For the text-containing cell, return its midpoint in (x, y) coordinate format. 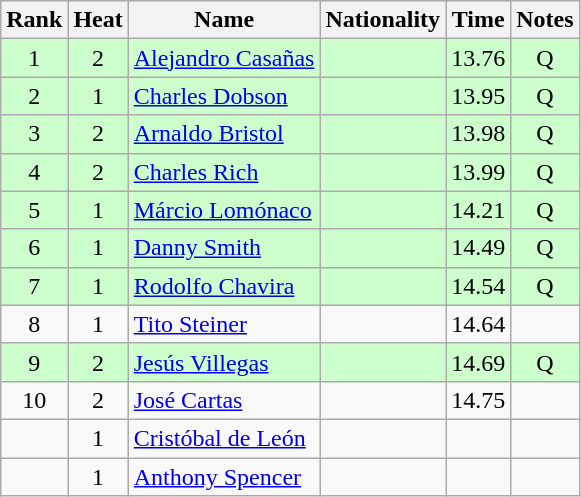
Alejandro Casañas (224, 58)
14.69 (478, 362)
Márcio Lomónaco (224, 210)
14.75 (478, 400)
Heat (98, 20)
10 (34, 400)
Cristóbal de León (224, 438)
Tito Steiner (224, 324)
José Cartas (224, 400)
6 (34, 248)
Rank (34, 20)
Charles Rich (224, 172)
Jesús Villegas (224, 362)
Danny Smith (224, 248)
7 (34, 286)
13.76 (478, 58)
13.99 (478, 172)
Name (224, 20)
Rodolfo Chavira (224, 286)
Time (478, 20)
9 (34, 362)
14.54 (478, 286)
Notes (545, 20)
14.49 (478, 248)
14.21 (478, 210)
Charles Dobson (224, 96)
Nationality (383, 20)
13.98 (478, 134)
8 (34, 324)
13.95 (478, 96)
3 (34, 134)
5 (34, 210)
Arnaldo Bristol (224, 134)
Anthony Spencer (224, 477)
4 (34, 172)
14.64 (478, 324)
